Find where the given text appears and provide that cell's center as (X, Y) coordinate. 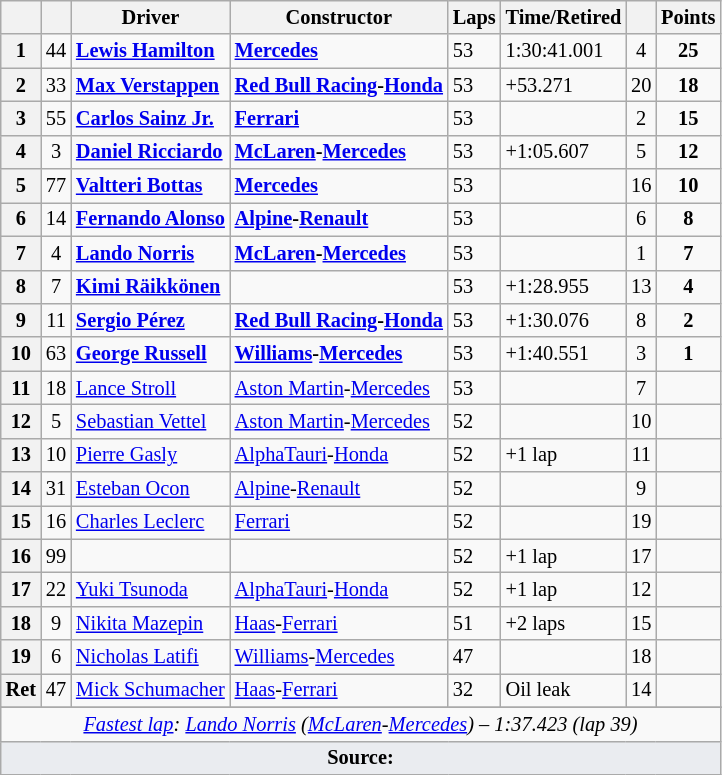
63 (56, 354)
+1:05.607 (564, 152)
Mick Schumacher (150, 690)
Oil leak (564, 690)
31 (56, 489)
25 (688, 51)
Charles Leclerc (150, 522)
51 (474, 623)
Source: (361, 758)
Max Verstappen (150, 85)
Valtteri Bottas (150, 186)
33 (56, 85)
20 (641, 85)
Nikita Mazepin (150, 623)
Constructor (339, 17)
+1:28.955 (564, 287)
22 (56, 589)
Points (688, 17)
+2 laps (564, 623)
Yuki Tsunoda (150, 589)
Nicholas Latifi (150, 657)
99 (56, 556)
Time/Retired (564, 17)
George Russell (150, 354)
Daniel Ricciardo (150, 152)
32 (474, 690)
Lance Stroll (150, 388)
1:30:41.001 (564, 51)
Lewis Hamilton (150, 51)
Laps (474, 17)
Kimi Räikkönen (150, 287)
44 (56, 51)
55 (56, 118)
+1:40.551 (564, 354)
Fernando Alonso (150, 219)
Sebastian Vettel (150, 421)
+1:30.076 (564, 320)
Sergio Pérez (150, 320)
Fastest lap: Lando Norris (McLaren-Mercedes) – 1:37.423 (lap 39) (361, 724)
Pierre Gasly (150, 455)
77 (56, 186)
Driver (150, 17)
Carlos Sainz Jr. (150, 118)
Esteban Ocon (150, 489)
Lando Norris (150, 253)
+53.271 (564, 85)
Ret (21, 690)
